Return (X, Y) of the center of cell containing provided text 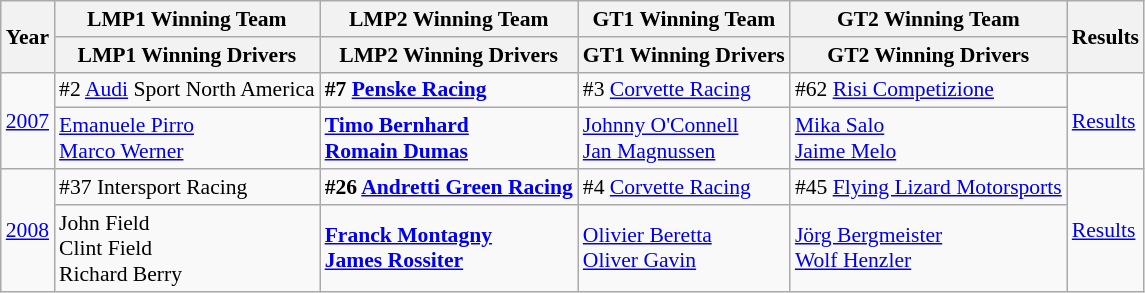
LMP2 Winning Team (449, 19)
Franck Montagny James Rossiter (449, 248)
GT1 Winning Drivers (684, 55)
LMP1 Winning Team (187, 19)
#45 Flying Lizard Motorsports (928, 187)
#4 Corvette Racing (684, 187)
Jörg Bergmeister Wolf Henzler (928, 248)
#37 Intersport Racing (187, 187)
Olivier Beretta Oliver Gavin (684, 248)
#3 Corvette Racing (684, 90)
GT1 Winning Team (684, 19)
Emanuele Pirro Marco Werner (187, 138)
LMP2 Winning Drivers (449, 55)
2007 (28, 120)
LMP1 Winning Drivers (187, 55)
Mika Salo Jaime Melo (928, 138)
Timo Bernhard Romain Dumas (449, 138)
GT2 Winning Drivers (928, 55)
John Field Clint Field Richard Berry (187, 248)
#26 Andretti Green Racing (449, 187)
Year (28, 36)
GT2 Winning Team (928, 19)
#7 Penske Racing (449, 90)
Johnny O'Connell Jan Magnussen (684, 138)
2008 (28, 230)
#62 Risi Competizione (928, 90)
#2 Audi Sport North America (187, 90)
